Find where the given text appears and provide that cell's center as [x, y] coordinate. 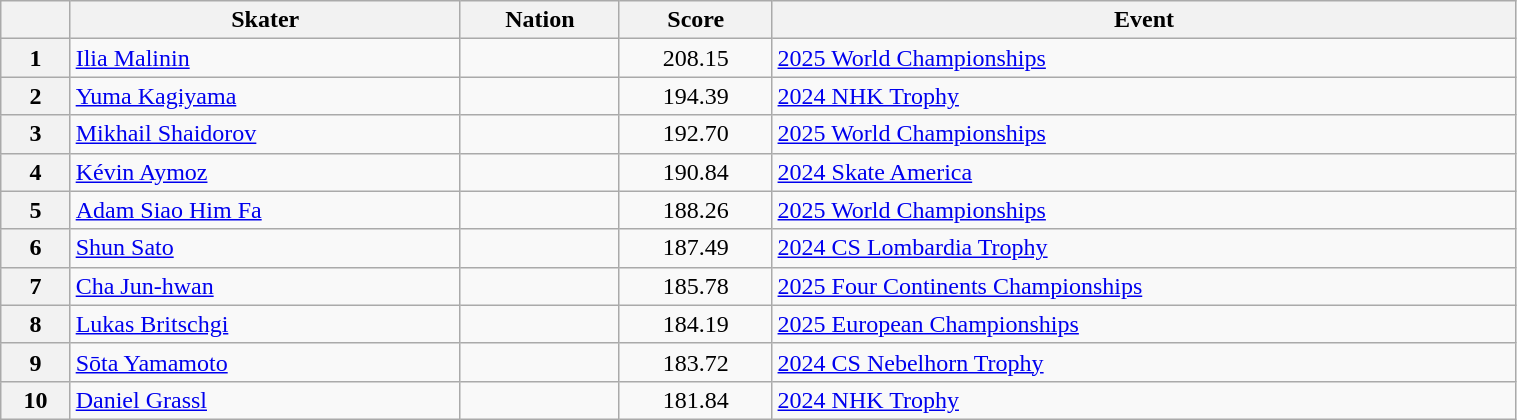
Ilia Malinin [265, 58]
188.26 [696, 210]
1 [36, 58]
190.84 [696, 172]
Skater [265, 20]
183.72 [696, 362]
2025 European Championships [1144, 324]
2 [36, 96]
5 [36, 210]
Mikhail Shaidorov [265, 134]
8 [36, 324]
10 [36, 400]
192.70 [696, 134]
194.39 [696, 96]
Daniel Grassl [265, 400]
Nation [540, 20]
9 [36, 362]
2024 CS Nebelhorn Trophy [1144, 362]
Adam Siao Him Fa [265, 210]
6 [36, 248]
187.49 [696, 248]
Lukas Britschgi [265, 324]
185.78 [696, 286]
208.15 [696, 58]
184.19 [696, 324]
Event [1144, 20]
2024 CS Lombardia Trophy [1144, 248]
Score [696, 20]
Shun Sato [265, 248]
181.84 [696, 400]
4 [36, 172]
2025 Four Continents Championships [1144, 286]
Sōta Yamamoto [265, 362]
Yuma Kagiyama [265, 96]
Cha Jun-hwan [265, 286]
Kévin Aymoz [265, 172]
7 [36, 286]
2024 Skate America [1144, 172]
3 [36, 134]
